Capture the cell that displays the provided text and extract its (X, Y) central coordinate. 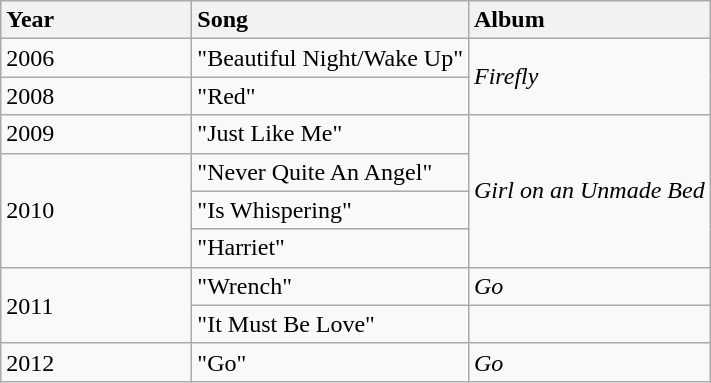
2010 (96, 210)
"Harriet" (330, 248)
"Beautiful Night/Wake Up" (330, 58)
"Never Quite An Angel" (330, 172)
"It Must Be Love" (330, 324)
2009 (96, 134)
"Just Like Me" (330, 134)
Album (589, 20)
"Red" (330, 96)
"Wrench" (330, 286)
2011 (96, 305)
Girl on an Unmade Bed (589, 191)
2012 (96, 362)
Song (330, 20)
2006 (96, 58)
Firefly (589, 77)
Year (96, 20)
2008 (96, 96)
"Is Whispering" (330, 210)
"Go" (330, 362)
